For the text-containing cell, return its midpoint in (X, Y) coordinate format. 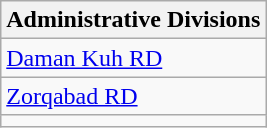
Daman Kuh RD (134, 58)
Zorqabad RD (134, 96)
Administrative Divisions (134, 20)
